From the cell containing the given text, extract its center point as [x, y] coordinate. 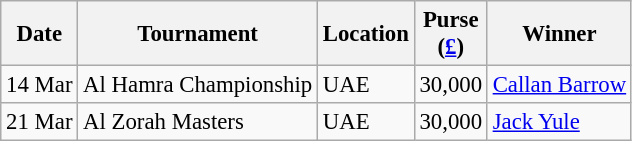
Al Hamra Championship [198, 85]
14 Mar [40, 85]
Tournament [198, 34]
Jack Yule [559, 122]
Winner [559, 34]
Callan Barrow [559, 85]
Date [40, 34]
Al Zorah Masters [198, 122]
21 Mar [40, 122]
Purse(£) [450, 34]
Location [366, 34]
